Extract the (X, Y) coordinate from the center of the cell holding the provided text.  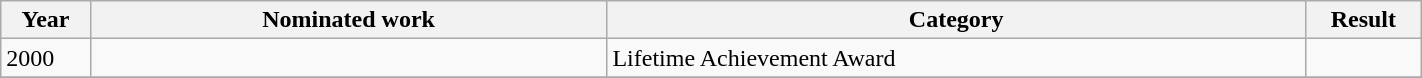
Nominated work (348, 20)
Category (956, 20)
Result (1363, 20)
Year (46, 20)
Lifetime Achievement Award (956, 58)
2000 (46, 58)
